For the text-containing cell, return its midpoint in (x, y) coordinate format. 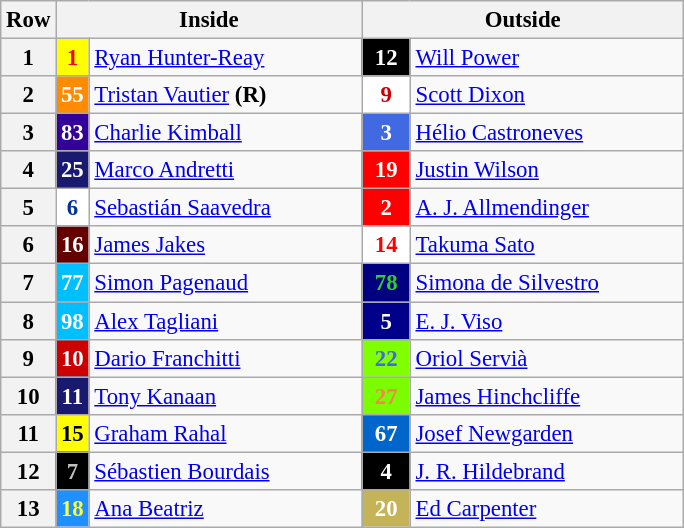
67 (386, 433)
78 (386, 283)
25 (72, 170)
Sebastián Saavedra (226, 208)
77 (72, 283)
Josef Newgarden (546, 433)
A. J. Allmendinger (546, 208)
19 (386, 170)
Ed Carpenter (546, 509)
Outside (522, 20)
20 (386, 509)
Marco Andretti (226, 170)
Sébastien Bourdais (226, 471)
James Jakes (226, 245)
Tristan Vautier (R) (226, 95)
55 (72, 95)
Hélio Castroneves (546, 133)
Simona de Silvestro (546, 283)
Simon Pagenaud (226, 283)
Scott Dixon (546, 95)
13 (28, 509)
Alex Tagliani (226, 321)
27 (386, 396)
8 (28, 321)
J. R. Hildebrand (546, 471)
Row (28, 20)
Takuma Sato (546, 245)
Ryan Hunter-Reay (226, 58)
98 (72, 321)
18 (72, 509)
Inside (209, 20)
22 (386, 358)
Graham Rahal (226, 433)
E. J. Viso (546, 321)
Dario Franchitti (226, 358)
Ana Beatriz (226, 509)
Charlie Kimball (226, 133)
15 (72, 433)
Oriol Servià (546, 358)
Tony Kanaan (226, 396)
Will Power (546, 58)
James Hinchcliffe (546, 396)
16 (72, 245)
14 (386, 245)
83 (72, 133)
Justin Wilson (546, 170)
